Scan for the cell matching the given text and deliver its (x, y) coordinate at center. 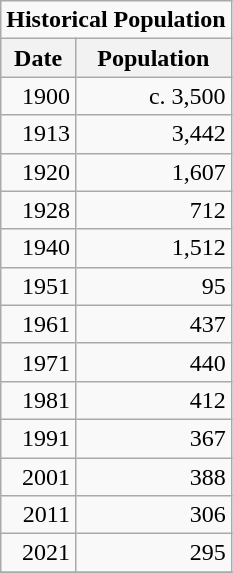
3,442 (153, 134)
712 (153, 210)
1,607 (153, 172)
412 (153, 400)
388 (153, 477)
1940 (38, 248)
295 (153, 553)
2021 (38, 553)
306 (153, 515)
1961 (38, 324)
437 (153, 324)
1900 (38, 96)
1920 (38, 172)
1913 (38, 134)
2001 (38, 477)
1971 (38, 362)
Population (153, 58)
2011 (38, 515)
1951 (38, 286)
1991 (38, 438)
c. 3,500 (153, 96)
1928 (38, 210)
Historical Population (116, 20)
Date (38, 58)
1981 (38, 400)
367 (153, 438)
1,512 (153, 248)
95 (153, 286)
440 (153, 362)
